Return the (x, y) coordinate for the center point of the cell that contains the specified text.  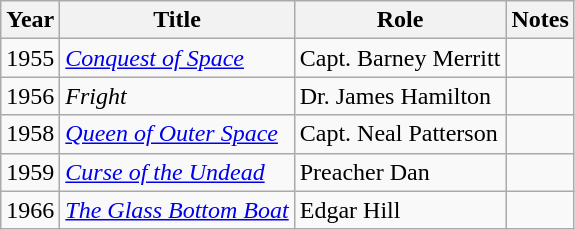
Edgar Hill (400, 210)
Conquest of Space (177, 58)
Title (177, 20)
Dr. James Hamilton (400, 96)
Year (30, 20)
1958 (30, 134)
1966 (30, 210)
Curse of the Undead (177, 172)
1959 (30, 172)
Notes (540, 20)
Queen of Outer Space (177, 134)
1956 (30, 96)
Fright (177, 96)
Role (400, 20)
Capt. Neal Patterson (400, 134)
1955 (30, 58)
Capt. Barney Merritt (400, 58)
The Glass Bottom Boat (177, 210)
Preacher Dan (400, 172)
